Return [x, y] of the center of cell containing provided text 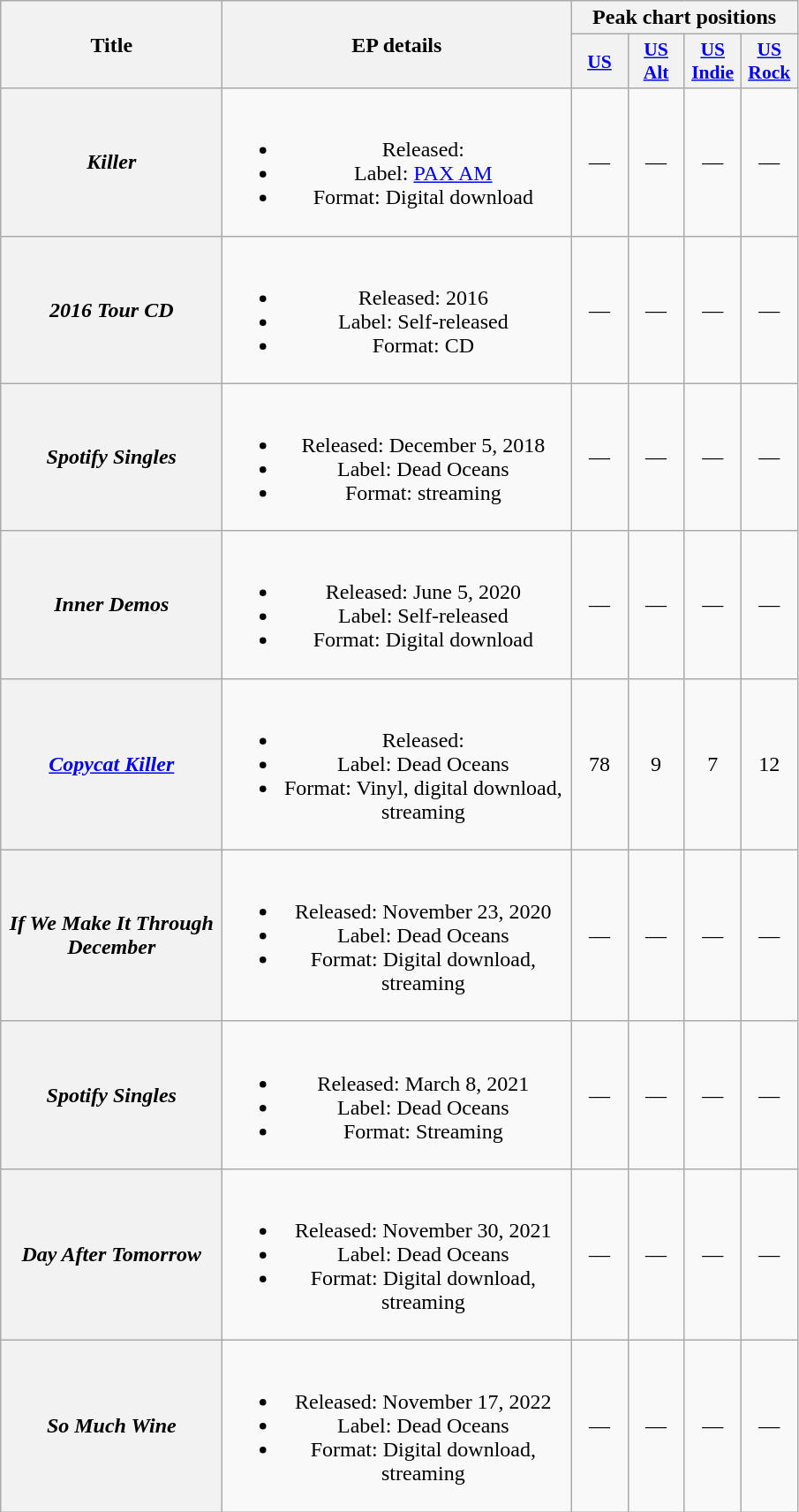
Released: Label: PAX AMFormat: Digital download [397, 163]
Released: March 8, 2021Label: Dead OceansFormat: Streaming [397, 1095]
Released: 2016Label: Self-releasedFormat: CD [397, 309]
USIndie [712, 62]
US [599, 62]
EP details [397, 44]
Released: December 5, 2018Label: Dead OceansFormat: streaming [397, 457]
Inner Demos [111, 604]
Released: November 17, 2022Label: Dead OceansFormat: Digital download, streaming [397, 1425]
USRock [769, 62]
If We Make It Through December [111, 935]
Released: Label: Dead OceansFormat: Vinyl, digital download, streaming [397, 764]
12 [769, 764]
Copycat Killer [111, 764]
So Much Wine [111, 1425]
2016 Tour CD [111, 309]
7 [712, 764]
Day After Tomorrow [111, 1254]
Released: November 30, 2021Label: Dead OceansFormat: Digital download, streaming [397, 1254]
9 [656, 764]
Title [111, 44]
78 [599, 764]
USAlt [656, 62]
Peak chart positions [684, 18]
Killer [111, 163]
Released: November 23, 2020Label: Dead OceansFormat: Digital download, streaming [397, 935]
Released: June 5, 2020Label: Self-releasedFormat: Digital download [397, 604]
